Output the (X, Y) coordinate of the center of the cell containing the given text.  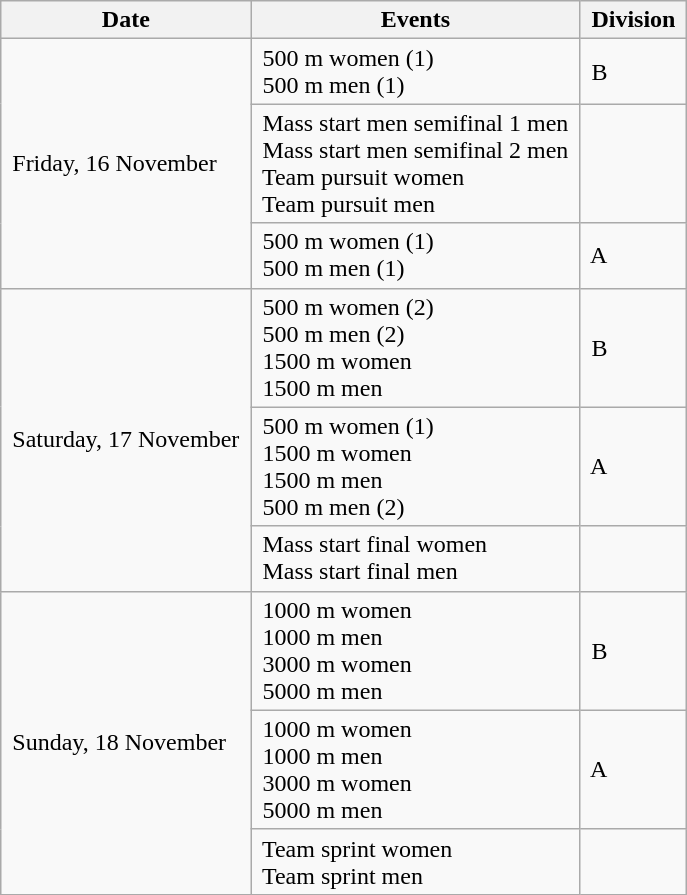
Team sprint women Team sprint men (416, 862)
Date (126, 20)
Friday, 16 November (126, 164)
Events (416, 20)
Saturday, 17 November (126, 440)
Division (634, 20)
Sunday, 18 November (126, 742)
500 m women (2) 500 m men (2) 1500 m women 1500 m men (416, 348)
500 m women (1) 1500 m women 1500 m men 500 m men (2) (416, 466)
Mass start men semifinal 1 men Mass start men semifinal 2 men Team pursuit women Team pursuit men (416, 164)
Mass start final women Mass start final men (416, 558)
